Scan for the cell matching the given text and deliver its (X, Y) coordinate at center. 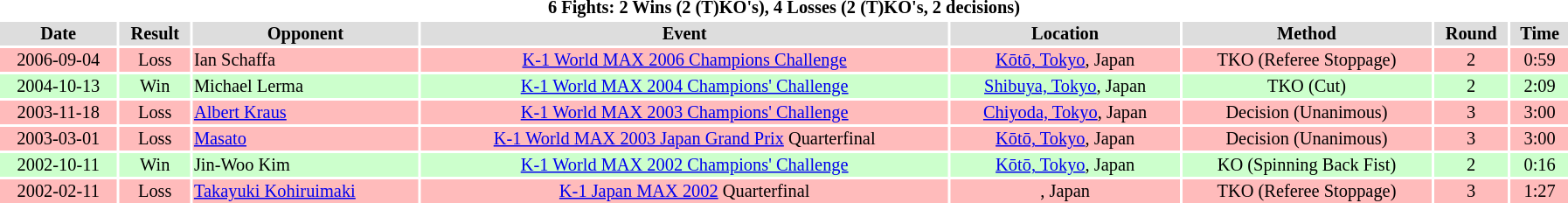
K-1 Japan MAX 2002 Quarterfinal (684, 191)
Location (1065, 33)
K-1 World MAX 2002 Champions' Challenge (684, 164)
Round (1472, 33)
Chiyoda, Tokyo, Japan (1065, 112)
K-1 World MAX 2003 Japan Grand Prix Quarterfinal (684, 138)
Shibuya, Tokyo, Japan (1065, 86)
Albert Kraus (305, 112)
Ian Schaffa (305, 59)
Masato (305, 138)
Event (684, 33)
, Japan (1065, 191)
Takayuki Kohiruimaki (305, 191)
Michael Lerma (305, 86)
KO (Spinning Back Fist) (1306, 164)
Opponent (305, 33)
K-1 World MAX 2003 Champions' Challenge (684, 112)
Method (1306, 33)
Jin-Woo Kim (305, 164)
Result (155, 33)
K-1 World MAX 2006 Champions Challenge (684, 59)
K-1 World MAX 2004 Champions' Challenge (684, 86)
TKO (Cut) (1306, 86)
